Find where the given text appears and provide that cell's center as [x, y] coordinate. 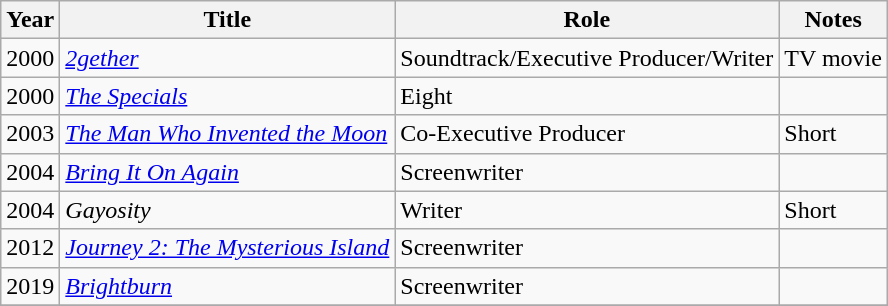
The Specials [228, 96]
Title [228, 20]
Year [30, 20]
Brightburn [228, 286]
2012 [30, 248]
2003 [30, 134]
Co-Executive Producer [587, 134]
Role [587, 20]
The Man Who Invented the Moon [228, 134]
Notes [834, 20]
2019 [30, 286]
Eight [587, 96]
TV movie [834, 58]
Journey 2: The Mysterious Island [228, 248]
2gether [228, 58]
Gayosity [228, 210]
Writer [587, 210]
Soundtrack/Executive Producer/Writer [587, 58]
Bring It On Again [228, 172]
